Provide the [X, Y] coordinate of the cell's center where the given text is located.  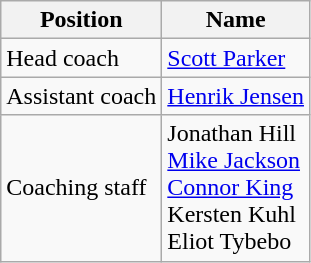
Henrik Jensen [236, 96]
Position [82, 20]
Head coach [82, 58]
Coaching staff [82, 188]
Assistant coach [82, 96]
Name [236, 20]
Jonathan HillMike JacksonConnor KingKersten KuhlEliot Tybebo [236, 188]
Scott Parker [236, 58]
